Search for the cell housing the specified text and yield its [X, Y] center coordinate. 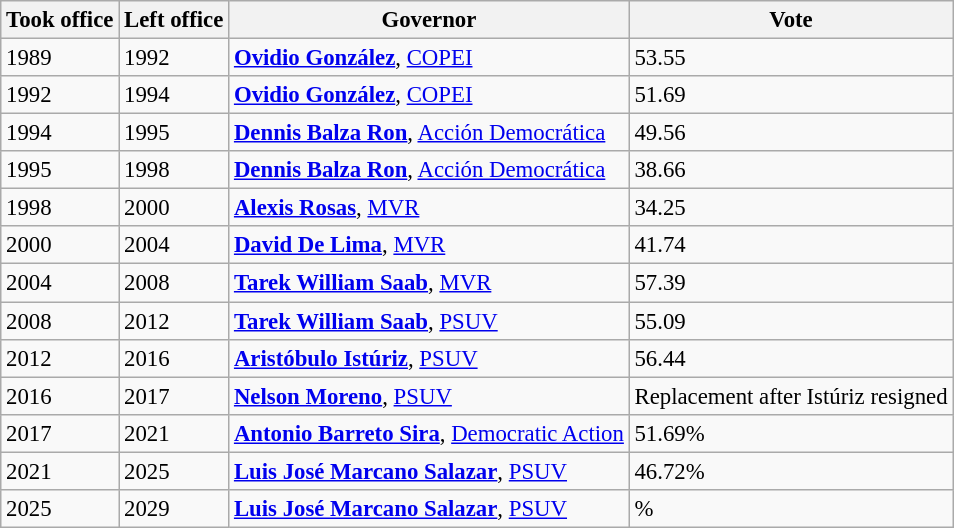
Nelson Moreno, PSUV [430, 396]
Left office [174, 20]
49.56 [791, 133]
David De Lima, MVR [430, 245]
% [791, 509]
55.09 [791, 321]
Replacement after Istúriz resigned [791, 396]
41.74 [791, 245]
Took office [60, 20]
53.55 [791, 58]
57.39 [791, 283]
34.25 [791, 208]
2029 [174, 509]
46.72% [791, 471]
51.69% [791, 433]
38.66 [791, 170]
Tarek William Saab, PSUV [430, 321]
Governor [430, 20]
56.44 [791, 358]
51.69 [791, 95]
Tarek William Saab, MVR [430, 283]
1989 [60, 58]
Alexis Rosas, MVR [430, 208]
Aristóbulo Istúriz, PSUV [430, 358]
Antonio Barreto Sira, Democratic Action [430, 433]
Vote [791, 20]
